Find where the given text appears and provide that cell's center as (x, y) coordinate. 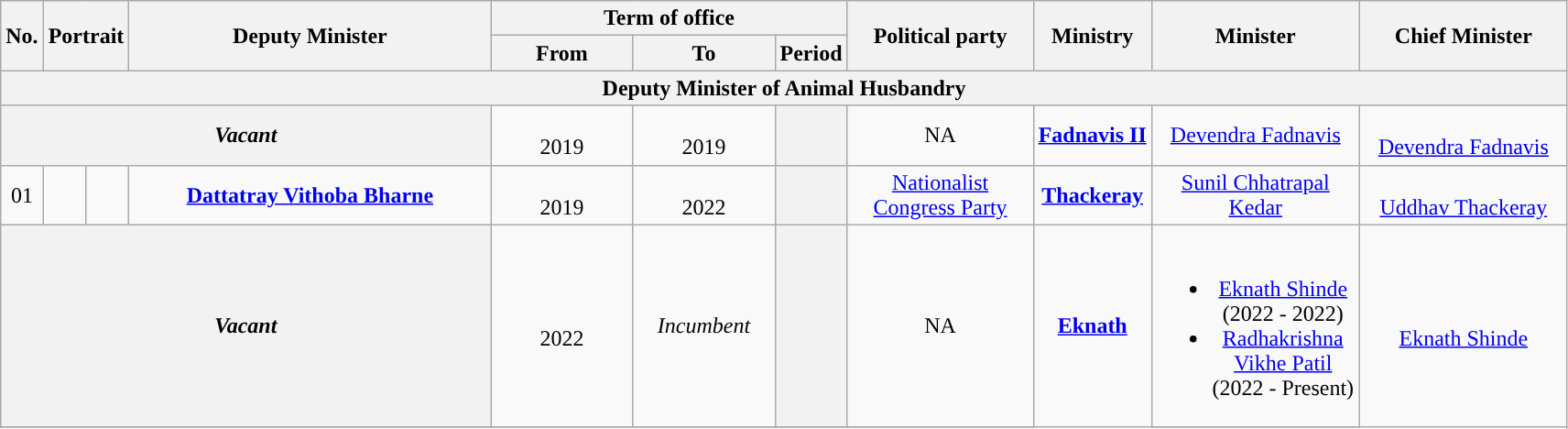
Period (811, 53)
Uddhav Thackeray (1464, 194)
Fadnavis II (1092, 136)
Portrait (86, 36)
Term of office (669, 18)
No. (22, 36)
Ministry (1092, 36)
Eknath Shinde(2022 - 2022)Radhakrishna Vikhe Patil (2022 - Present) (1255, 326)
Nationalist Congress Party (940, 194)
Chief Minister (1464, 36)
Deputy Minister (310, 36)
Incumbent (703, 326)
Eknath Shinde (1464, 326)
01 (22, 194)
To (703, 53)
Dattatray Vithoba Bharne (310, 194)
Minister (1255, 36)
From (562, 53)
Thackeray (1092, 194)
Eknath (1092, 326)
Deputy Minister of Animal Husbandry (784, 88)
Sunil Chhatrapal Kedar (1255, 194)
Political party (940, 36)
